Scan for the cell matching the given text and deliver its (X, Y) coordinate at center. 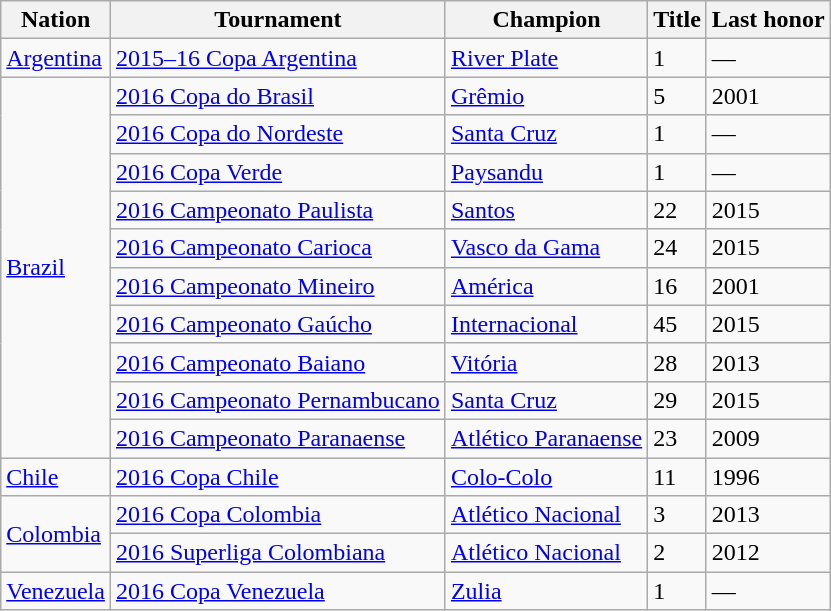
2016 Campeonato Pernambucano (278, 400)
5 (678, 96)
River Plate (546, 58)
Paysandu (546, 172)
Internacional (546, 324)
2016 Copa Colombia (278, 515)
Santos (546, 210)
2016 Campeonato Paulista (278, 210)
Zulia (546, 591)
3 (678, 515)
Vitória (546, 362)
Colo-Colo (546, 477)
2015–16 Copa Argentina (278, 58)
45 (678, 324)
2009 (768, 438)
Chile (56, 477)
11 (678, 477)
Argentina (56, 58)
1996 (768, 477)
Grêmio (546, 96)
29 (678, 400)
Colombia (56, 534)
2016 Superliga Colombiana (278, 553)
2016 Campeonato Mineiro (278, 286)
16 (678, 286)
2016 Copa Chile (278, 477)
2016 Campeonato Gaúcho (278, 324)
Nation (56, 20)
2016 Campeonato Paranaense (278, 438)
2016 Copa Verde (278, 172)
Champion (546, 20)
2016 Copa do Brasil (278, 96)
Tournament (278, 20)
Last honor (768, 20)
América (546, 286)
Venezuela (56, 591)
2016 Campeonato Carioca (278, 248)
Title (678, 20)
22 (678, 210)
Vasco da Gama (546, 248)
2016 Copa Venezuela (278, 591)
2012 (768, 553)
Atlético Paranaense (546, 438)
24 (678, 248)
28 (678, 362)
2016 Campeonato Baiano (278, 362)
2016 Copa do Nordeste (278, 134)
23 (678, 438)
Brazil (56, 268)
2 (678, 553)
